Search for the cell housing the specified text and yield its (X, Y) center coordinate. 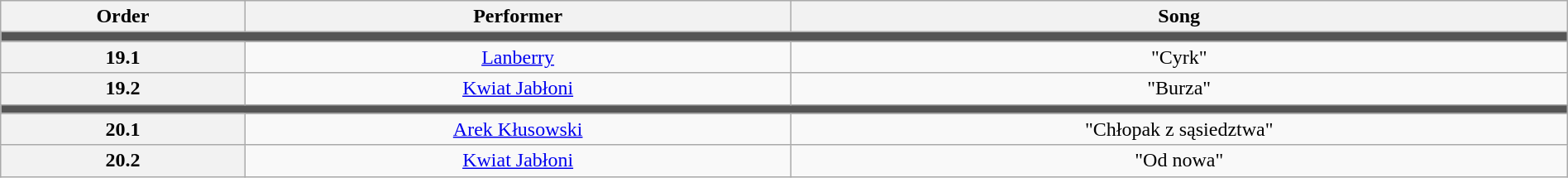
"Burza" (1179, 89)
20.1 (122, 129)
"Chłopak z sąsiedztwa" (1179, 129)
19.2 (122, 89)
Order (122, 17)
Arek Kłusowski (518, 129)
Song (1179, 17)
19.1 (122, 57)
Performer (518, 17)
Lanberry (518, 57)
"Od nowa" (1179, 161)
"Cyrk" (1179, 57)
20.2 (122, 161)
